Extract the [x, y] coordinate from the center of the cell holding the provided text.  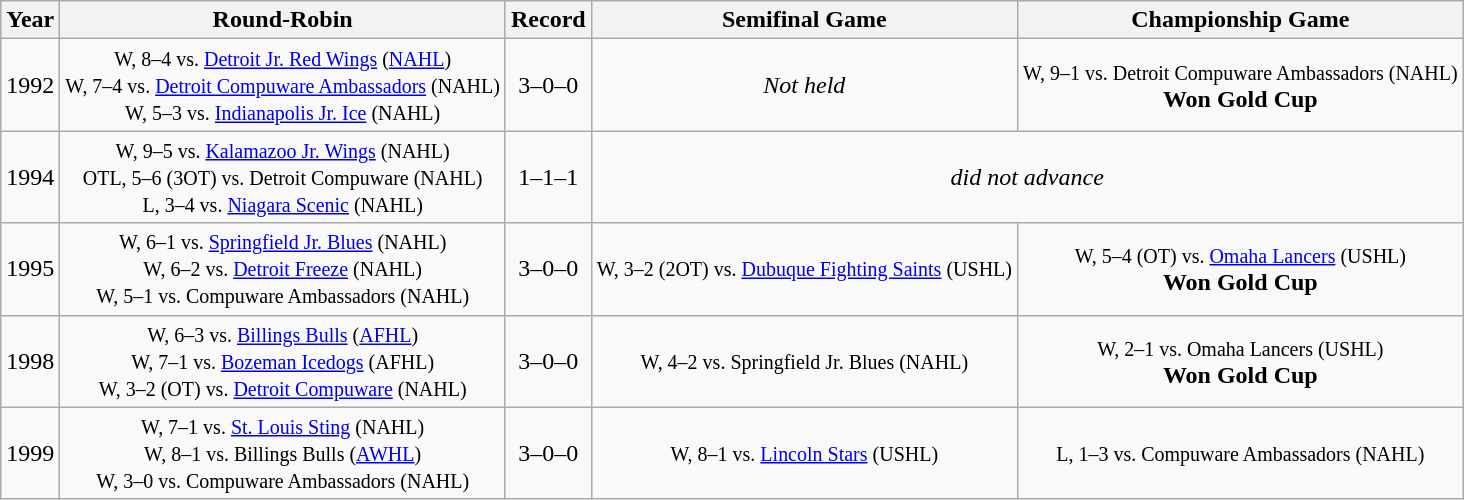
W, 5–4 (OT) vs. Omaha Lancers (USHL)Won Gold Cup [1240, 269]
W, 7–1 vs. St. Louis Sting (NAHL)W, 8–1 vs. Billings Bulls (AWHL)W, 3–0 vs. Compuware Ambassadors (NAHL) [283, 453]
1999 [30, 453]
L, 1–3 vs. Compuware Ambassadors (NAHL) [1240, 453]
Semifinal Game [804, 20]
W, 6–1 vs. Springfield Jr. Blues (NAHL)W, 6–2 vs. Detroit Freeze (NAHL)W, 5–1 vs. Compuware Ambassadors (NAHL) [283, 269]
Not held [804, 85]
Year [30, 20]
W, 3–2 (2OT) vs. Dubuque Fighting Saints (USHL) [804, 269]
W, 8–1 vs. Lincoln Stars (USHL) [804, 453]
Championship Game [1240, 20]
W, 9–5 vs. Kalamazoo Jr. Wings (NAHL)OTL, 5–6 (3OT) vs. Detroit Compuware (NAHL)L, 3–4 vs. Niagara Scenic (NAHL) [283, 177]
W, 2–1 vs. Omaha Lancers (USHL)Won Gold Cup [1240, 361]
1–1–1 [548, 177]
Record [548, 20]
Round-Robin [283, 20]
1992 [30, 85]
1995 [30, 269]
W, 6–3 vs. Billings Bulls (AFHL)W, 7–1 vs. Bozeman Icedogs (AFHL)W, 3–2 (OT) vs. Detroit Compuware (NAHL) [283, 361]
did not advance [1027, 177]
W, 9–1 vs. Detroit Compuware Ambassadors (NAHL)Won Gold Cup [1240, 85]
W, 4–2 vs. Springfield Jr. Blues (NAHL) [804, 361]
1998 [30, 361]
1994 [30, 177]
W, 8–4 vs. Detroit Jr. Red Wings (NAHL)W, 7–4 vs. Detroit Compuware Ambassadors (NAHL)W, 5–3 vs. Indianapolis Jr. Ice (NAHL) [283, 85]
